Return [x, y] of the center of cell containing provided text 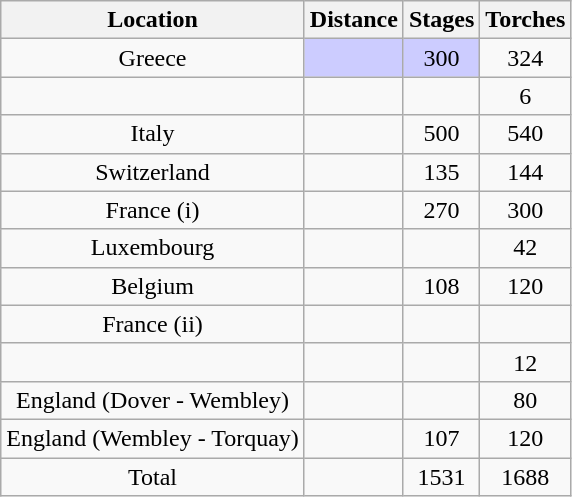
Switzerland [153, 172]
Belgium [153, 286]
80 [526, 400]
Greece [153, 58]
540 [526, 134]
England (Dover - Wembley) [153, 400]
107 [441, 438]
England (Wembley - Torquay) [153, 438]
Total [153, 477]
324 [526, 58]
France (i) [153, 210]
135 [441, 172]
6 [526, 96]
France (ii) [153, 324]
Torches [526, 20]
500 [441, 134]
108 [441, 286]
1688 [526, 477]
Location [153, 20]
42 [526, 248]
1531 [441, 477]
144 [526, 172]
Italy [153, 134]
12 [526, 362]
Distance [354, 20]
Stages [441, 20]
270 [441, 210]
Luxembourg [153, 248]
